Pinpoint the cell where the given text exists, returning its (x, y) midpoint coordinate. 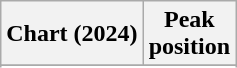
Chart (2024) (72, 34)
Peakposition (189, 34)
